Pinpoint the cell where the given text exists, returning its [X, Y] midpoint coordinate. 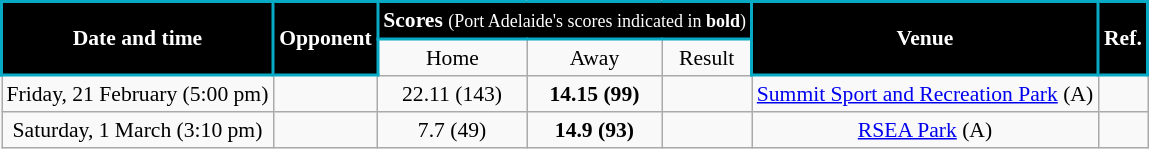
Ref. [1122, 39]
Home [452, 57]
RSEA Park (A) [925, 130]
Venue [925, 39]
Opponent [325, 39]
7.7 (49) [452, 130]
Friday, 21 February (5:00 pm) [138, 93]
Result [707, 57]
22.11 (143) [452, 93]
14.15 (99) [595, 93]
Scores (Port Adelaide's scores indicated in bold) [564, 20]
Date and time [138, 39]
14.9 (93) [595, 130]
Summit Sport and Recreation Park (A) [925, 93]
Saturday, 1 March (3:10 pm) [138, 130]
Away [595, 57]
